Determine the [X, Y] coordinate at the center of the cell enclosing the given text.  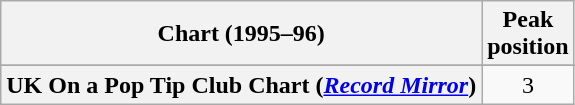
UK On a Pop Tip Club Chart (Record Mirror) [242, 85]
Peakposition [528, 34]
Chart (1995–96) [242, 34]
3 [528, 85]
